Identify which cell holds the provided text, then report its [x, y] central coordinate. 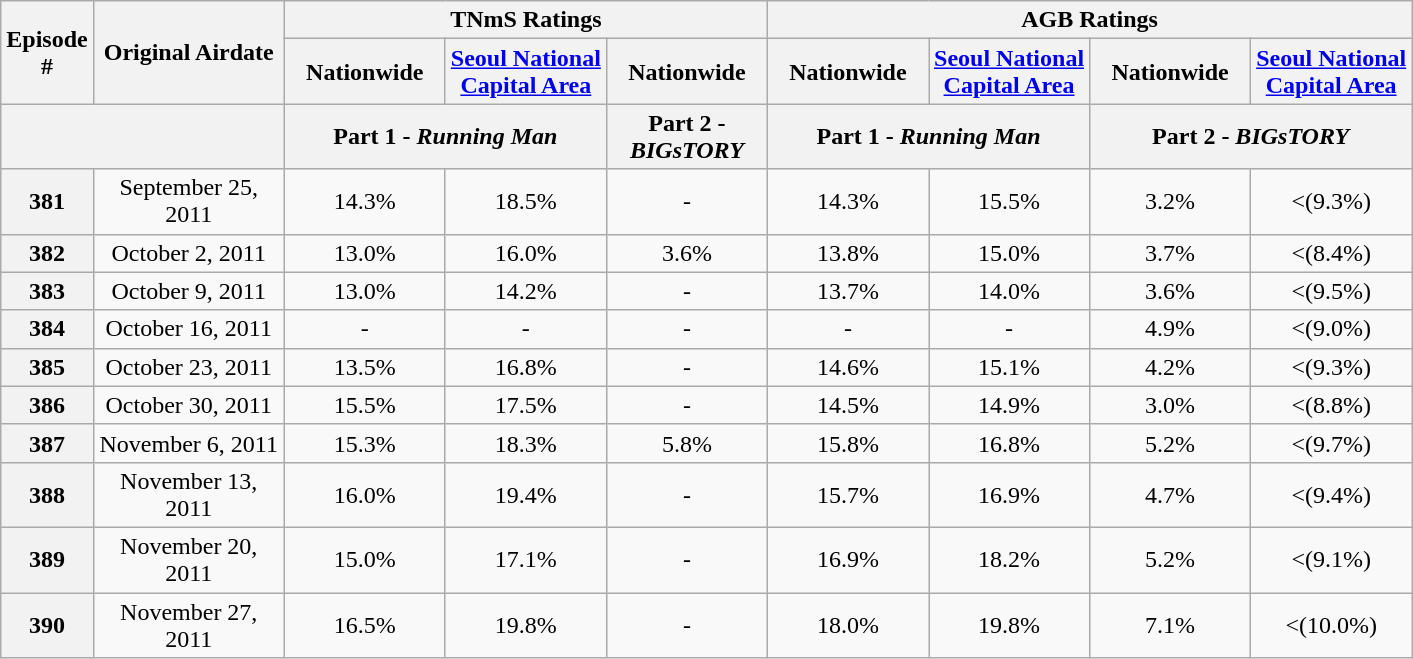
October 9, 2011 [188, 291]
18.5% [526, 202]
18.2% [1008, 560]
Episode # [47, 52]
November 27, 2011 [188, 624]
13.7% [848, 291]
15.3% [364, 443]
13.5% [364, 367]
19.4% [526, 494]
4.9% [1170, 329]
5.8% [686, 443]
383 [47, 291]
15.8% [848, 443]
386 [47, 405]
18.3% [526, 443]
October 2, 2011 [188, 253]
September 25, 2011 [188, 202]
Original Airdate [188, 52]
14.2% [526, 291]
3.2% [1170, 202]
<(9.7%) [1332, 443]
390 [47, 624]
388 [47, 494]
November 20, 2011 [188, 560]
AGB Ratings [1089, 20]
<(10.0%) [1332, 624]
14.6% [848, 367]
15.7% [848, 494]
November 13, 2011 [188, 494]
381 [47, 202]
<(9.1%) [1332, 560]
16.5% [364, 624]
TNmS Ratings [526, 20]
14.9% [1008, 405]
3.7% [1170, 253]
<(8.8%) [1332, 405]
4.7% [1170, 494]
17.5% [526, 405]
384 [47, 329]
3.0% [1170, 405]
November 6, 2011 [188, 443]
7.1% [1170, 624]
385 [47, 367]
4.2% [1170, 367]
387 [47, 443]
<(9.4%) [1332, 494]
<(9.5%) [1332, 291]
15.1% [1008, 367]
389 [47, 560]
13.8% [848, 253]
382 [47, 253]
14.0% [1008, 291]
17.1% [526, 560]
October 30, 2011 [188, 405]
October 23, 2011 [188, 367]
18.0% [848, 624]
<(9.0%) [1332, 329]
October 16, 2011 [188, 329]
14.5% [848, 405]
<(8.4%) [1332, 253]
